Return the [x, y] coordinate for the center point of the cell that contains the specified text.  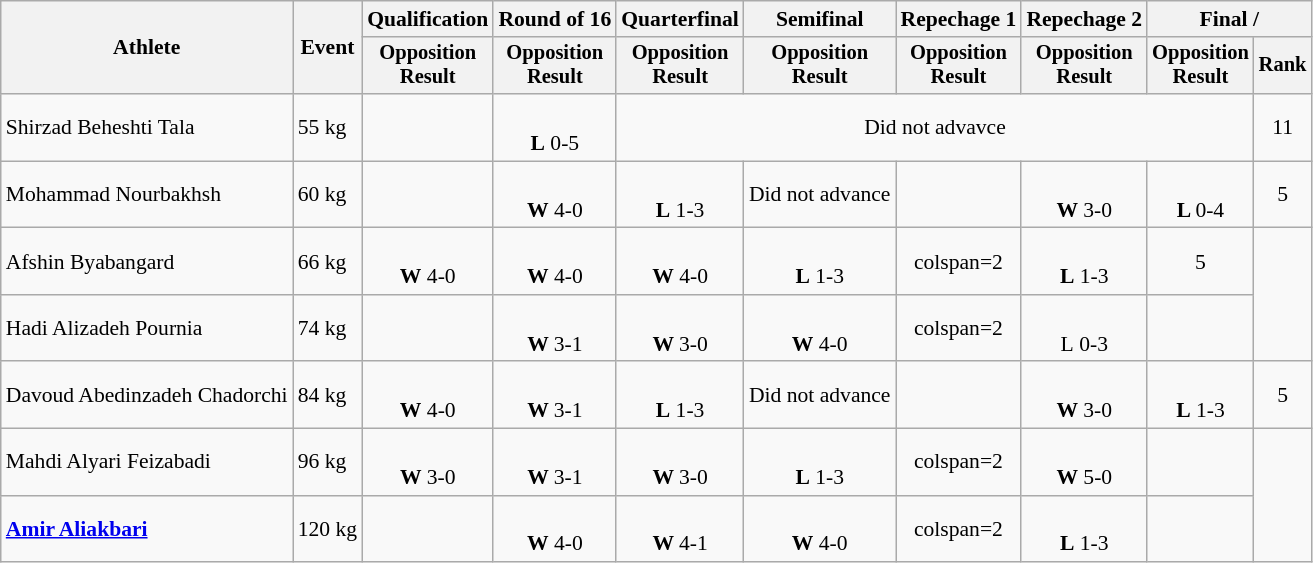
Hadi Alizadeh Pournia [147, 328]
Repechage 2 [1084, 19]
Semifinal [820, 19]
L 0-3 [1084, 328]
96 kg [328, 462]
Final / [1229, 19]
Qualification [428, 19]
Mohammad Nourbakhsh [147, 194]
120 kg [328, 528]
Shirzad Beheshti Tala [147, 128]
Quarterfinal [680, 19]
Mahdi Alyari Feizabadi [147, 462]
Athlete [147, 48]
Event [328, 48]
66 kg [328, 262]
11 [1283, 128]
Davoud Abedinzadeh Chadorchi [147, 396]
Rank [1283, 66]
84 kg [328, 396]
W 5-0 [1084, 462]
55 kg [328, 128]
74 kg [328, 328]
Repechage 1 [959, 19]
60 kg [328, 194]
W 4-1 [680, 528]
Afshin Byabangard [147, 262]
L 0-4 [1200, 194]
Amir Aliakbari [147, 528]
L 0-5 [554, 128]
Round of 16 [554, 19]
Did not advavce [935, 128]
